Return the [X, Y] coordinate for the center point of the cell that contains the specified text.  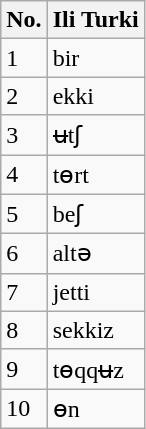
ekki [96, 96]
3 [24, 135]
No. [24, 20]
bir [96, 58]
sekkiz [96, 330]
7 [24, 292]
ʉtʃ [96, 135]
2 [24, 96]
tɵrt [96, 174]
5 [24, 214]
8 [24, 330]
beʃ [96, 214]
10 [24, 409]
tɵqqʉz [96, 369]
jetti [96, 292]
6 [24, 254]
4 [24, 174]
Ili Turki [96, 20]
9 [24, 369]
altə [96, 254]
ɵn [96, 409]
1 [24, 58]
